Scan for the cell matching the given text and deliver its [x, y] coordinate at center. 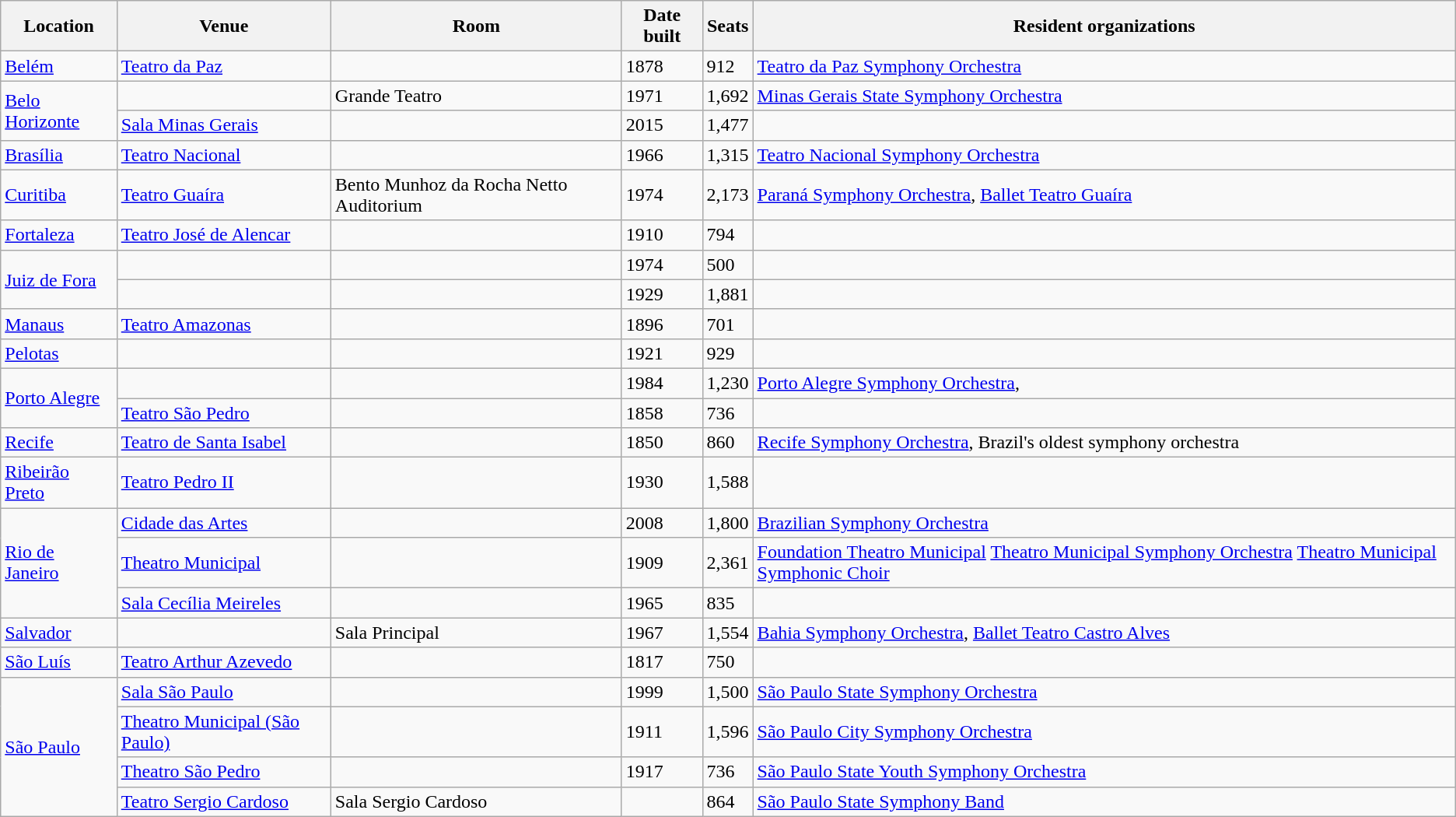
1917 [662, 772]
1,588 [728, 482]
Teatro São Pedro [224, 413]
Venue [224, 26]
1,692 [728, 96]
835 [728, 603]
Teatro Amazonas [224, 324]
Porto Alegre Symphony Orchestra, [1104, 383]
864 [728, 801]
Teatro Nacional Symphony Orchestra [1104, 155]
São Luís [59, 662]
Room [476, 26]
2,361 [728, 563]
Seats [728, 26]
Fortaleza [59, 235]
1965 [662, 603]
Teatro Pedro II [224, 482]
Juiz de Fora [59, 279]
1929 [662, 294]
Sala Cecília Meireles [224, 603]
701 [728, 324]
Teatro Arthur Azevedo [224, 662]
Teatro da Paz [224, 66]
Paraná Symphony Orchestra, Ballet Teatro Guaíra [1104, 195]
Theatro Municipal [224, 563]
Recife [59, 443]
1850 [662, 443]
Cidade das Artes [224, 523]
912 [728, 66]
Resident organizations [1104, 26]
1,596 [728, 731]
1878 [662, 66]
1,315 [728, 155]
Teatro Sergio Cardoso [224, 801]
Sala Sergio Cardoso [476, 801]
Belo Horizonte [59, 110]
1967 [662, 633]
1930 [662, 482]
Teatro Nacional [224, 155]
794 [728, 235]
Ribeirão Preto [59, 482]
Sala Minas Gerais [224, 125]
Salvador [59, 633]
750 [728, 662]
Sala Principal [476, 633]
1858 [662, 413]
Curitiba [59, 195]
1,554 [728, 633]
Minas Gerais State Symphony Orchestra [1104, 96]
1984 [662, 383]
500 [728, 265]
1911 [662, 731]
Theatro São Pedro [224, 772]
Grande Teatro [476, 96]
2015 [662, 125]
Pelotas [59, 353]
Bahia Symphony Orchestra, Ballet Teatro Castro Alves [1104, 633]
1,500 [728, 692]
Brazilian Symphony Orchestra [1104, 523]
1999 [662, 692]
1896 [662, 324]
1,881 [728, 294]
Location [59, 26]
São Paulo City Symphony Orchestra [1104, 731]
1909 [662, 563]
1,800 [728, 523]
Porto Alegre [59, 398]
Brasília [59, 155]
Bento Munhoz da Rocha Netto Auditorium [476, 195]
1817 [662, 662]
Date built [662, 26]
Rio de Janeiro [59, 563]
1921 [662, 353]
Manaus [59, 324]
São Paulo State Symphony Band [1104, 801]
Theatro Municipal (São Paulo) [224, 731]
Teatro José de Alencar [224, 235]
Foundation Theatro Municipal Theatro Municipal Symphony Orchestra Theatro Municipal Symphonic Choir [1104, 563]
Recife Symphony Orchestra, Brazil's oldest symphony orchestra [1104, 443]
2,173 [728, 195]
São Paulo State Symphony Orchestra [1104, 692]
929 [728, 353]
1,477 [728, 125]
São Paulo State Youth Symphony Orchestra [1104, 772]
860 [728, 443]
1971 [662, 96]
2008 [662, 523]
Teatro de Santa Isabel [224, 443]
1910 [662, 235]
São Paulo [59, 747]
1,230 [728, 383]
1966 [662, 155]
Sala São Paulo [224, 692]
Teatro da Paz Symphony Orchestra [1104, 66]
Belém [59, 66]
Teatro Guaíra [224, 195]
